From the cell containing the given text, extract its center point as (x, y) coordinate. 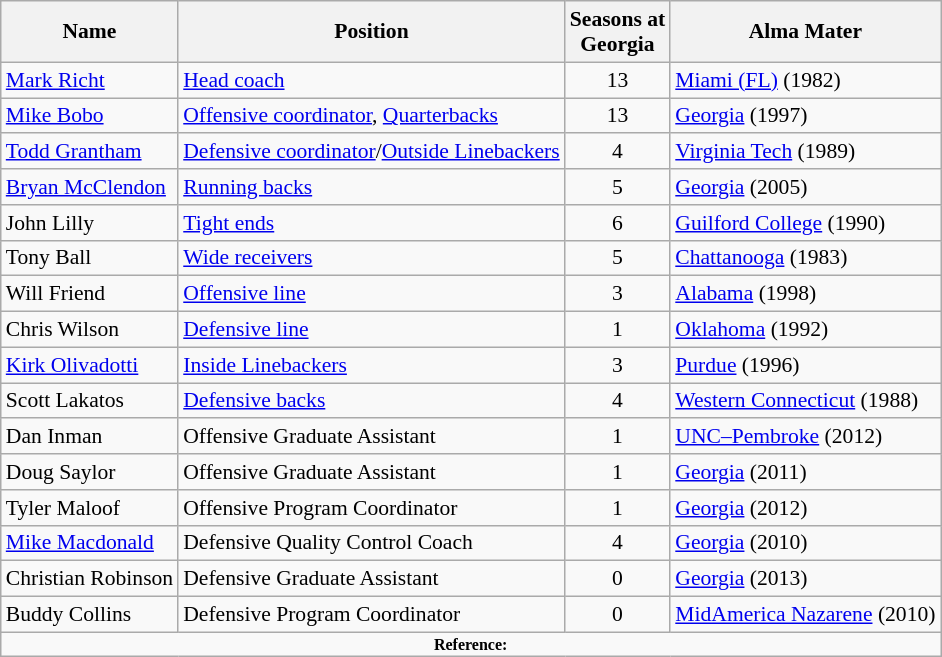
Running backs (372, 187)
Kirk Olivadotti (90, 365)
Inside Linebackers (372, 365)
Georgia (2005) (805, 187)
Georgia (2012) (805, 508)
Western Connecticut (1988) (805, 401)
Head coach (372, 80)
Bryan McClendon (90, 187)
Offensive line (372, 294)
Chris Wilson (90, 330)
Miami (FL) (1982) (805, 80)
Alabama (1998) (805, 294)
Defensive Graduate Assistant (372, 579)
Georgia (2013) (805, 579)
Defensive Program Coordinator (372, 615)
Defensive line (372, 330)
UNC–Pembroke (2012) (805, 437)
Dan Inman (90, 437)
Tyler Maloof (90, 508)
Doug Saylor (90, 472)
Name (90, 32)
John Lilly (90, 223)
Defensive backs (372, 401)
Reference: (471, 644)
Georgia (2011) (805, 472)
Seasons atGeorgia (618, 32)
Defensive Quality Control Coach (372, 543)
Mark Richt (90, 80)
Offensive coordinator, Quarterbacks (372, 116)
MidAmerica Nazarene (2010) (805, 615)
Scott Lakatos (90, 401)
Mike Macdonald (90, 543)
Chattanooga (1983) (805, 258)
Todd Grantham (90, 152)
Tony Ball (90, 258)
Alma Mater (805, 32)
Wide receivers (372, 258)
Mike Bobo (90, 116)
Purdue (1996) (805, 365)
Christian Robinson (90, 579)
Will Friend (90, 294)
Buddy Collins (90, 615)
Tight ends (372, 223)
Offensive Program Coordinator (372, 508)
Oklahoma (1992) (805, 330)
6 (618, 223)
Guilford College (1990) (805, 223)
Georgia (2010) (805, 543)
Georgia (1997) (805, 116)
Defensive coordinator/Outside Linebackers (372, 152)
Virginia Tech (1989) (805, 152)
Position (372, 32)
